Scan for the cell matching the given text and deliver its [X, Y] coordinate at center. 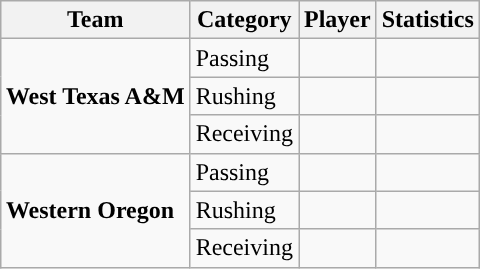
Western Oregon [95, 210]
West Texas A&M [95, 96]
Team [95, 20]
Statistics [428, 20]
Category [244, 20]
Player [337, 20]
